Locate the cell with the specified text and output its (X, Y) center coordinate. 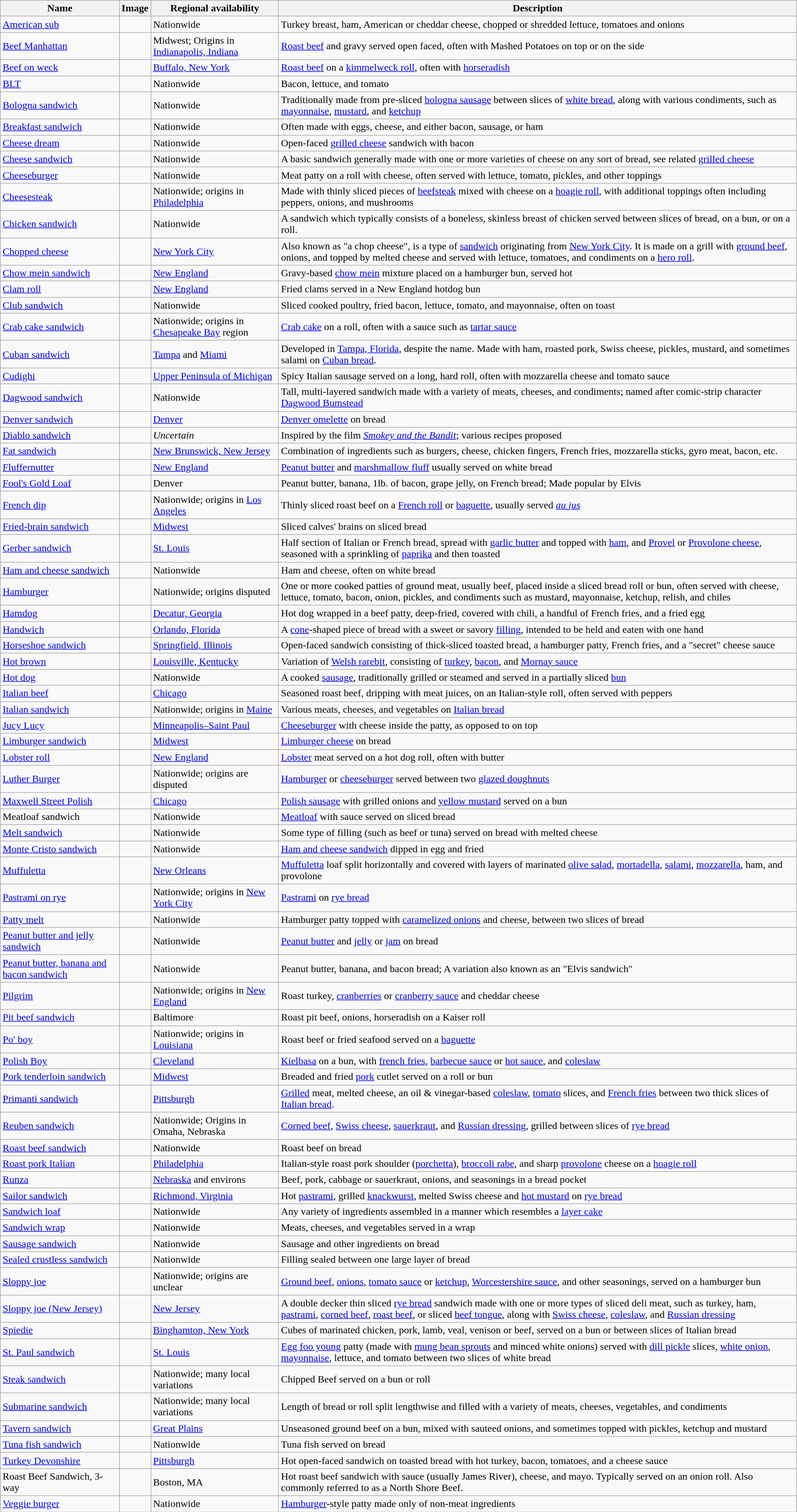
Spiedie (60, 1330)
Unseasoned ground beef on a bun, mixed with sauteed onions, and sometimes topped with pickles, ketchup and mustard (538, 1428)
Pit beef sandwich (60, 1018)
Limburger sandwich (60, 741)
Roast beef and gravy served open faced, often with Mashed Potatoes on top or on the side (538, 46)
Nationwide; origins are unclear (215, 1282)
Lobster roll (60, 757)
Hamburger patty topped with caramelized onions and cheese, between two slices of bread (538, 920)
Hamburger or cheeseburger served between two glazed doughnuts (538, 779)
Peanut butter, banana and bacon sandwich (60, 969)
Orlando, Florida (215, 629)
Fat sandwich (60, 451)
Ham and cheese, often on white bread (538, 570)
Roast beef on a kimmelweck roll, often with horseradish (538, 68)
Cheese sandwich (60, 159)
A cooked sausage, traditionally grilled or steamed and served in a partially sliced bun (538, 677)
Sausage and other ingredients on bread (538, 1244)
Submarine sandwich (60, 1407)
Midwest; Origins in Indianapolis, Indiana (215, 46)
Nationwide; origins in Chesapeake Bay region (215, 327)
Melt sandwich (60, 833)
Sealed crustless sandwich (60, 1260)
Tuna fish sandwich (60, 1444)
Pastrami on rye (60, 898)
Horseshoe sandwich (60, 645)
Luther Burger (60, 779)
Sandwich wrap (60, 1228)
Various meats, cheeses, and vegetables on Italian bread (538, 709)
Cuban sandwich (60, 354)
Sliced cooked poultry, fried bacon, lettuce, tomato, and mayonnaise, often on toast (538, 305)
Denver sandwich (60, 419)
Length of bread or roll split lengthwise and filled with a variety of meats, cheeses, vegetables, and condiments (538, 1407)
Kielbasa on a bun, with french fries, barbecue sauce or hot sauce, and coleslaw (538, 1061)
Pilgrim (60, 996)
Nationwide; origins are disputed (215, 779)
Image (135, 8)
Decatur, Georgia (215, 613)
Binghamton, New York (215, 1330)
Developed in Tampa, Florida, despite the name. Made with ham, roasted pork, Swiss cheese, pickles, mustard, and sometimes salami on Cuban bread. (538, 354)
Cheesesteak (60, 197)
Fried-brain sandwich (60, 526)
New Brunswick, New Jersey (215, 451)
Nationwide; Origins in Omaha, Nebraska (215, 1126)
Jucy Lucy (60, 725)
Nationwide; origins in New York City (215, 898)
Tuna fish served on bread (538, 1444)
Hamburger-style patty made only of non-meat ingredients (538, 1504)
Roast Beef Sandwich, 3-way (60, 1482)
Sausage sandwich (60, 1244)
Maxwell Street Polish (60, 801)
Nationwide; origins disputed (215, 592)
Meatloaf sandwich (60, 817)
Philadelphia (215, 1163)
Meatloaf with sauce served on sliced bread (538, 817)
Hot brown (60, 661)
Cubes of marinated chicken, pork, lamb, veal, venison or beef, served on a bun or between slices of Italian bread (538, 1330)
Nebraska and environs (215, 1179)
Peanut butter and jelly or jam on bread (538, 941)
Cheeseburger with cheese inside the patty, as opposed to on top (538, 725)
Baltimore (215, 1018)
Ground beef, onions, tomato sauce or ketchup, Worcestershire sauce, and other seasonings, served on a hamburger bun (538, 1282)
Handwich (60, 629)
Springfield, Illinois (215, 645)
Italian sandwich (60, 709)
Open-faced grilled cheese sandwich with bacon (538, 143)
Bacon, lettuce, and tomato (538, 84)
Beef on weck (60, 68)
Uncertain (215, 435)
A basic sandwich generally made with one or more varieties of cheese on any sort of bread, see related grilled cheese (538, 159)
Cheeseburger (60, 175)
Richmond, Virginia (215, 1195)
Cheese dream (60, 143)
Patty melt (60, 920)
Sliced calves' brains on sliced bread (538, 526)
Meat patty on a roll with cheese, often served with lettuce, tomato, pickles, and other toppings (538, 175)
Breaded and fried pork cutlet served on a roll or bun (538, 1077)
Description (538, 8)
Inspired by the film Smokey and the Bandit; various recipes proposed (538, 435)
Veggie burger (60, 1504)
Hamburger (60, 592)
Breakfast sandwich (60, 127)
Chipped Beef served on a bun or roll (538, 1379)
Regional availability (215, 8)
Muffuletta (60, 870)
Sloppy joe (New Jersey) (60, 1308)
Cleveland (215, 1061)
Limburger cheese on bread (538, 741)
Sloppy joe (60, 1282)
Chopped cheese (60, 251)
Tampa and Miami (215, 354)
Peanut butter and marshmallow fluff usually served on white bread (538, 467)
Pork tenderloin sandwich (60, 1077)
Tavern sandwich (60, 1428)
Combination of ingredients such as burgers, cheese, chicken fingers, French fries, mozzarella sticks, gyro meat, bacon, etc. (538, 451)
Often made with eggs, cheese, and either bacon, sausage, or ham (538, 127)
Polish Boy (60, 1061)
Clam roll (60, 289)
Roast pork Italian (60, 1163)
Nationwide; origins in Philadelphia (215, 197)
Nationwide; origins in Maine (215, 709)
Hamdog (60, 613)
Ham and cheese sandwich dipped in egg and fried (538, 849)
Buffalo, New York (215, 68)
French dip (60, 505)
Pastrami on rye bread (538, 898)
Monte Cristo sandwich (60, 849)
Minneapolis–Saint Paul (215, 725)
Peanut butter and jelly sandwich (60, 941)
Sailor sandwich (60, 1195)
Name (60, 8)
New York City (215, 251)
Sandwich loaf (60, 1212)
Fluffernutter (60, 467)
Cudighi (60, 376)
A sandwich which typically consists of a boneless, skinless breast of chicken served between slices of bread, on a bun, or on a roll. (538, 224)
Chicken sandwich (60, 224)
Some type of filling (such as beef or tuna) served on bread with melted cheese (538, 833)
Gerber sandwich (60, 548)
Beef Manhattan (60, 46)
Turkey breast, ham, American or cheddar cheese, chopped or shredded lettuce, tomatoes and onions (538, 24)
Crab cake on a roll, often with a sauce such as tartar sauce (538, 327)
Upper Peninsula of Michigan (215, 376)
Chow mein sandwich (60, 273)
Club sandwich (60, 305)
Hot dog wrapped in a beef patty, deep-fried, covered with chili, a handful of French fries, and a fried egg (538, 613)
Fool's Gold Loaf (60, 483)
Roast beef on bread (538, 1147)
Polish sausage with grilled onions and yellow mustard served on a bun (538, 801)
New Jersey (215, 1308)
Nationwide; origins in Los Angeles (215, 505)
Open-faced sandwich consisting of thick-sliced toasted bread, a hamburger patty, French fries, and a "secret" cheese sauce (538, 645)
Filling sealed between one large layer of bread (538, 1260)
Bologna sandwich (60, 105)
Nationwide; origins in Louisiana (215, 1039)
Louisville, Kentucky (215, 661)
Thinly sliced roast beef on a French roll or baguette, usually served au jus (538, 505)
Italian-style roast pork shoulder (porchetta), broccoli rabe, and sharp provolone cheese on a hoagie roll (538, 1163)
Tall, multi-layered sandwich made with a variety of meats, cheeses, and condiments; named after comic-strip character Dagwood Bumstead (538, 398)
Variation of Welsh rarebit, consisting of turkey, bacon, and Mornay sauce (538, 661)
Dagwood sandwich (60, 398)
New Orleans (215, 870)
Peanut butter, banana, and bacon bread; A variation also known as an "Elvis sandwich" (538, 969)
BLT (60, 84)
American sub (60, 24)
Grilled meat, melted cheese, an oil & vinegar-based coleslaw, tomato slices, and French fries between two thick slices of Italian bread. (538, 1098)
Roast beef sandwich (60, 1147)
Diablo sandwich (60, 435)
Steak sandwich (60, 1379)
Roast turkey, cranberries or cranberry sauce and cheddar cheese (538, 996)
Any variety of ingredients assembled in a manner which resembles a layer cake (538, 1212)
Roast pit beef, onions, horseradish on a Kaiser roll (538, 1018)
Denver omelette on bread (538, 419)
Po' boy (60, 1039)
Nationwide; origins in New England (215, 996)
Lobster meat served on a hot dog roll, often with butter (538, 757)
Corned beef, Swiss cheese, sauerkraut, and Russian dressing, grilled between slices of rye bread (538, 1126)
Hot pastrami, grilled knackwurst, melted Swiss cheese and hot mustard on rye bread (538, 1195)
Seasoned roast beef, dripping with meat juices, on an Italian-style roll, often served with peppers (538, 693)
Gravy-based chow mein mixture placed on a hamburger bun, served hot (538, 273)
Reuben sandwich (60, 1126)
Italian beef (60, 693)
St. Paul sandwich (60, 1352)
Muffuletta loaf split horizontally and covered with layers of marinated olive salad, mortadella, salami, mozzarella, ham, and provolone (538, 870)
Ham and cheese sandwich (60, 570)
Peanut butter, banana, 1lb. of bacon, grape jelly, on French bread; Made popular by Elvis (538, 483)
Hot open-faced sandwich on toasted bread with hot turkey, bacon, tomatoes, and a cheese sauce (538, 1460)
Spicy Italian sausage served on a long, hard roll, often with mozzarella cheese and tomato sauce (538, 376)
Great Plains (215, 1428)
Runza (60, 1179)
Meats, cheeses, and vegetables served in a wrap (538, 1228)
Fried clams served in a New England hotdog bun (538, 289)
Hot dog (60, 677)
A cone-shaped piece of bread with a sweet or savory filling, intended to be held and eaten with one hand (538, 629)
Turkey Devonshire (60, 1460)
Boston, MA (215, 1482)
Roast beef or fried seafood served on a baguette (538, 1039)
Beef, pork, cabbage or sauerkraut, onions, and seasonings in a bread pocket (538, 1179)
Primanti sandwich (60, 1098)
Crab cake sandwich (60, 327)
